Return the [X, Y] coordinate for the center point of the cell that contains the specified text.  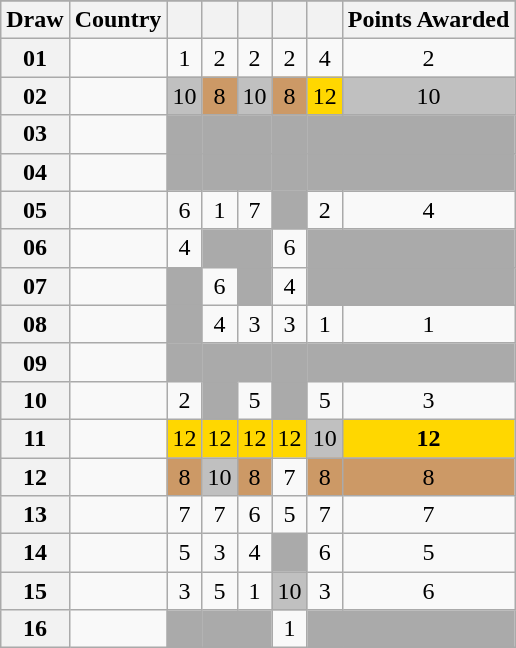
Country [118, 20]
16 [35, 629]
Draw [35, 20]
04 [35, 172]
14 [35, 553]
02 [35, 96]
08 [35, 324]
01 [35, 58]
07 [35, 286]
05 [35, 210]
09 [35, 362]
Points Awarded [428, 20]
11 [35, 438]
03 [35, 134]
06 [35, 248]
13 [35, 515]
15 [35, 591]
